For the text-containing cell, return its midpoint in [X, Y] coordinate format. 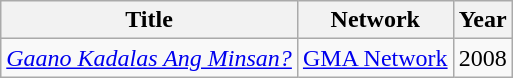
Gaano Kadalas Ang Minsan? [150, 58]
GMA Network [375, 58]
2008 [482, 58]
Year [482, 20]
Network [375, 20]
Title [150, 20]
